Search for the cell housing the specified text and yield its [X, Y] center coordinate. 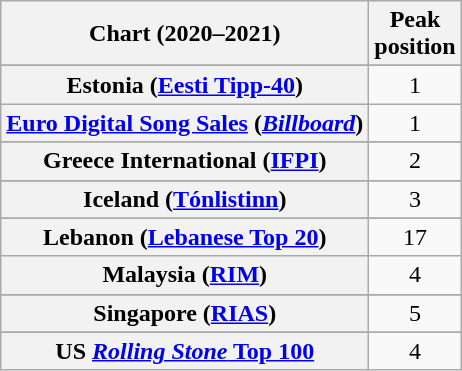
US Rolling Stone Top 100 [185, 351]
Iceland (Tónlistinn) [185, 199]
Euro Digital Song Sales (Billboard) [185, 123]
5 [415, 313]
Estonia (Eesti Tipp-40) [185, 85]
Peakposition [415, 34]
Chart (2020–2021) [185, 34]
3 [415, 199]
Lebanon (Lebanese Top 20) [185, 237]
2 [415, 161]
Greece International (IFPI) [185, 161]
17 [415, 237]
Singapore (RIAS) [185, 313]
Malaysia (RIM) [185, 275]
